Identify which cell holds the provided text, then report its (x, y) central coordinate. 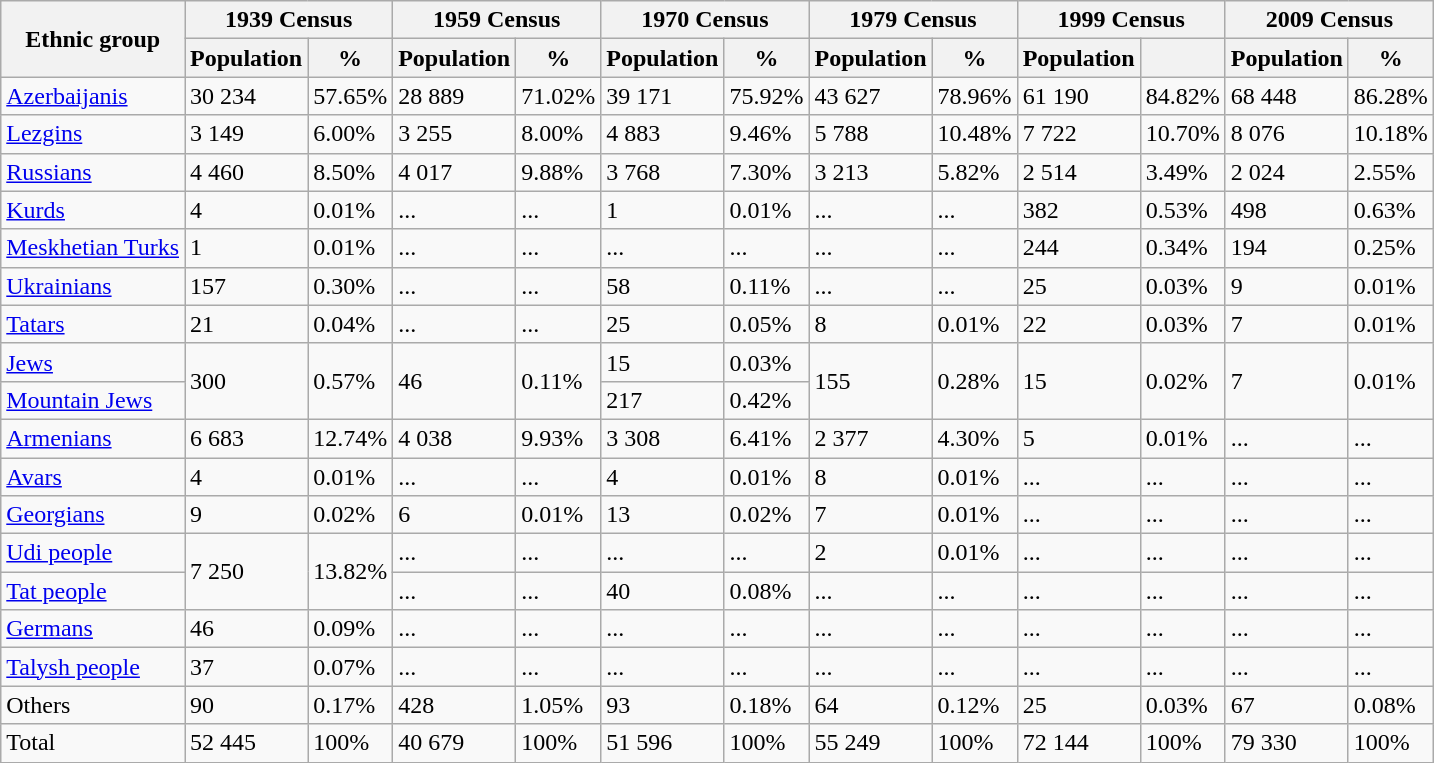
57.65% (350, 96)
9.46% (766, 134)
4 017 (454, 172)
9.88% (558, 172)
79 330 (1286, 743)
Lezgins (93, 134)
4 883 (662, 134)
0.09% (350, 629)
0.25% (1390, 248)
2 (870, 553)
75.92% (766, 96)
3 768 (662, 172)
0.63% (1390, 210)
9.93% (558, 438)
13.82% (350, 572)
1939 Census (288, 20)
7.30% (766, 172)
67 (1286, 705)
Azerbaijanis (93, 96)
8.50% (350, 172)
10.48% (974, 134)
0.05% (766, 324)
12.74% (350, 438)
Meskhetian Turks (93, 248)
39 171 (662, 96)
2 024 (1286, 172)
Udi people (93, 553)
40 (662, 591)
Mountain Jews (93, 400)
3 308 (662, 438)
1970 Census (705, 20)
37 (246, 667)
Tat people (93, 591)
71.02% (558, 96)
155 (870, 381)
217 (662, 400)
93 (662, 705)
244 (1078, 248)
78.96% (974, 96)
3 255 (454, 134)
Jews (93, 362)
2 514 (1078, 172)
0.28% (974, 381)
0.17% (350, 705)
Ethnic group (93, 39)
1999 Census (1121, 20)
1979 Census (913, 20)
55 249 (870, 743)
0.07% (350, 667)
5 788 (870, 134)
1959 Census (497, 20)
21 (246, 324)
0.30% (350, 286)
0.53% (1182, 210)
0.34% (1182, 248)
428 (454, 705)
5 (1078, 438)
86.28% (1390, 96)
Avars (93, 477)
43 627 (870, 96)
90 (246, 705)
6.00% (350, 134)
498 (1286, 210)
Kurds (93, 210)
2 377 (870, 438)
4 460 (246, 172)
4.30% (974, 438)
Total (93, 743)
10.18% (1390, 134)
0.04% (350, 324)
8 076 (1286, 134)
84.82% (1182, 96)
0.57% (350, 381)
30 234 (246, 96)
194 (1286, 248)
51 596 (662, 743)
300 (246, 381)
52 445 (246, 743)
40 679 (454, 743)
58 (662, 286)
Armenians (93, 438)
64 (870, 705)
Georgians (93, 515)
Others (93, 705)
7 722 (1078, 134)
5.82% (974, 172)
Ukrainians (93, 286)
4 038 (454, 438)
157 (246, 286)
Germans (93, 629)
13 (662, 515)
0.42% (766, 400)
6 (454, 515)
28 889 (454, 96)
3.49% (1182, 172)
382 (1078, 210)
10.70% (1182, 134)
72 144 (1078, 743)
Russians (93, 172)
0.18% (766, 705)
1.05% (558, 705)
68 448 (1286, 96)
3 213 (870, 172)
22 (1078, 324)
7 250 (246, 572)
61 190 (1078, 96)
2.55% (1390, 172)
Tatars (93, 324)
0.12% (974, 705)
6 683 (246, 438)
2009 Census (1329, 20)
8.00% (558, 134)
3 149 (246, 134)
Talysh people (93, 667)
6.41% (766, 438)
